Output the (X, Y) coordinate of the center of the cell containing the given text.  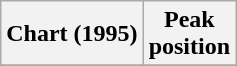
Peakposition (189, 34)
Chart (1995) (72, 34)
